Locate the cell with the specified text and output its (X, Y) center coordinate. 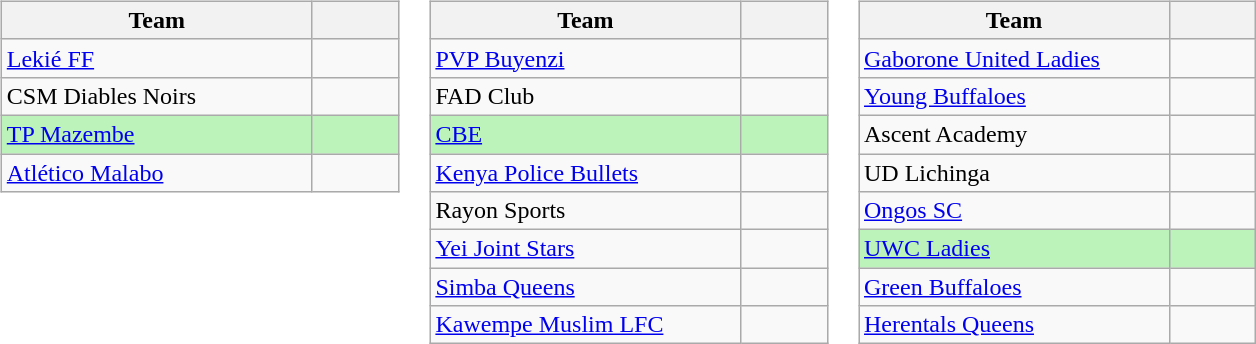
UD Lichinga (1014, 173)
Young Buffaloes (1014, 96)
TP Mazembe (156, 134)
Herentals Queens (1014, 325)
Kawempe Muslim LFC (586, 325)
FAD Club (586, 96)
Simba Queens (586, 287)
Yei Joint Stars (586, 249)
CBE (586, 134)
Rayon Sports (586, 211)
Kenya Police Bullets (586, 173)
UWC Ladies (1014, 249)
Gaborone United Ladies (1014, 58)
Ongos SC (1014, 211)
PVP Buyenzi (586, 58)
Ascent Academy (1014, 134)
Atlético Malabo (156, 173)
CSM Diables Noirs (156, 96)
Green Buffaloes (1014, 287)
Lekié FF (156, 58)
